Find where the given text appears and provide that cell's center as (x, y) coordinate. 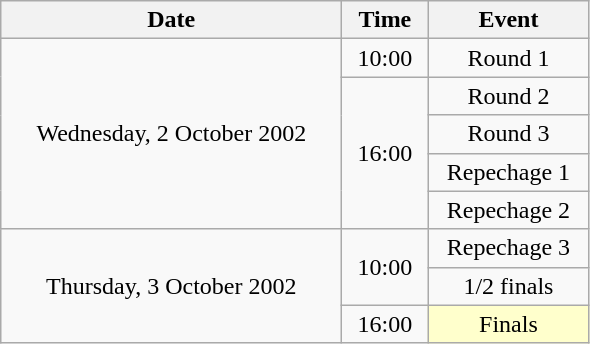
Round 3 (508, 134)
Thursday, 3 October 2002 (172, 286)
Event (508, 20)
Repechage 3 (508, 248)
Time (385, 20)
Date (172, 20)
Wednesday, 2 October 2002 (172, 134)
1/2 finals (508, 286)
Repechage 2 (508, 210)
Round 2 (508, 96)
Repechage 1 (508, 172)
Round 1 (508, 58)
Finals (508, 324)
